Return the [x, y] coordinate for the center point of the cell that contains the specified text.  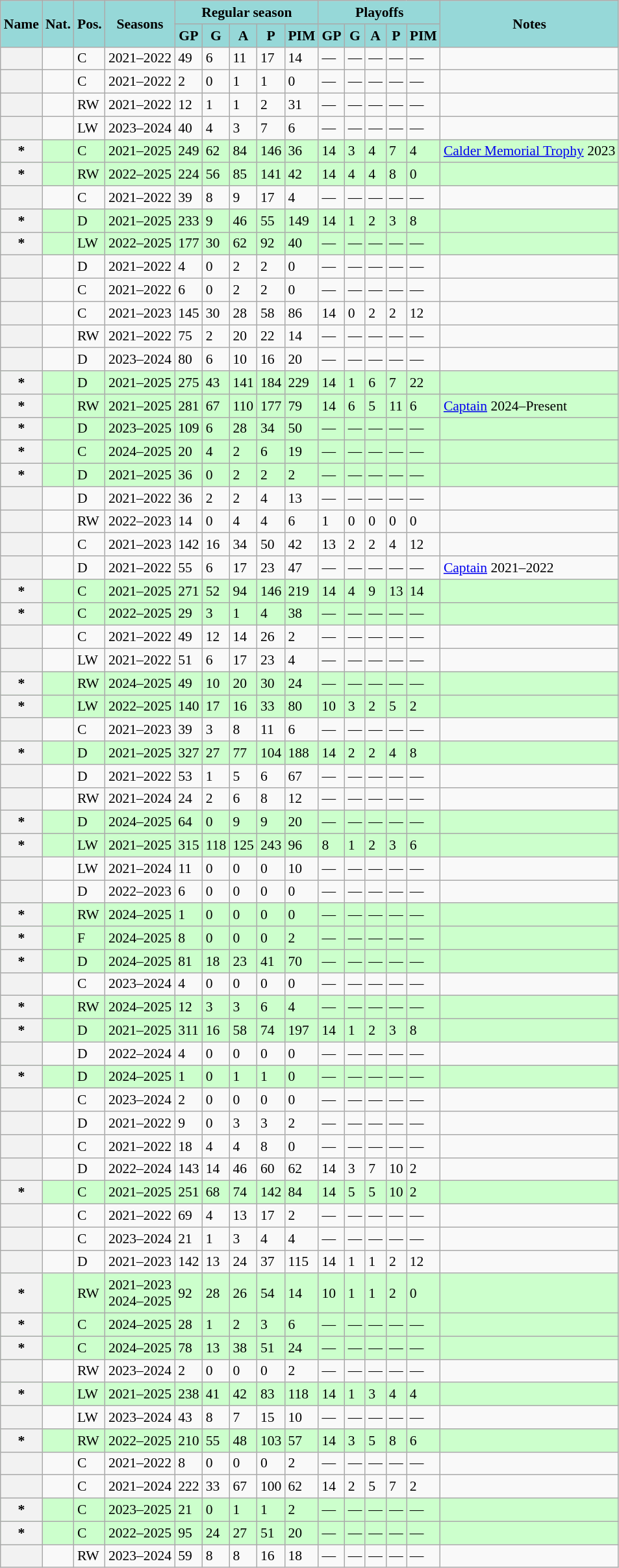
249 [188, 151]
Notes [530, 23]
109 [188, 429]
149 [301, 221]
59 [188, 1556]
Calder Memorial Trophy 2023 [530, 151]
281 [188, 406]
327 [188, 753]
56 [216, 175]
81 [188, 961]
95 [188, 1533]
100 [272, 1487]
64 [188, 822]
94 [243, 591]
96 [301, 846]
Playoffs [379, 12]
224 [188, 175]
145 [188, 313]
31 [301, 105]
78 [188, 1348]
47 [301, 568]
29 [188, 614]
125 [243, 846]
251 [188, 1193]
68 [216, 1193]
243 [272, 846]
311 [188, 1031]
104 [272, 753]
85 [243, 175]
19 [301, 452]
60 [272, 1169]
197 [301, 1031]
229 [301, 383]
Captain 2024–Present [530, 406]
F [90, 938]
52 [216, 591]
184 [272, 383]
188 [301, 753]
110 [243, 406]
Captain 2021–2022 [530, 568]
140 [188, 707]
219 [301, 591]
Seasons [140, 23]
115 [301, 1262]
Pos. [90, 23]
70 [301, 961]
Name [21, 23]
57 [301, 1441]
210 [188, 1441]
75 [188, 336]
83 [272, 1395]
271 [188, 591]
48 [243, 1441]
37 [272, 1262]
143 [188, 1169]
Regular season [247, 12]
315 [188, 846]
222 [188, 1487]
233 [188, 221]
238 [188, 1395]
2021–20232024–2025 [140, 1294]
103 [272, 1441]
86 [301, 313]
79 [301, 406]
Nat. [58, 23]
54 [272, 1294]
69 [188, 1216]
15 [272, 1417]
53 [188, 776]
275 [188, 383]
77 [243, 753]
